Search for the cell housing the specified text and yield its (x, y) center coordinate. 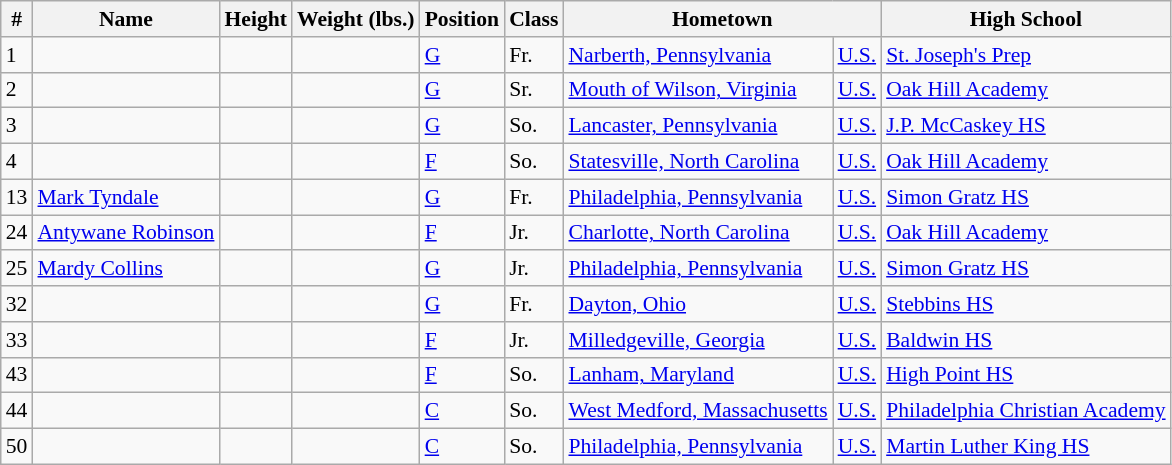
Name (126, 19)
44 (17, 411)
Philadelphia Christian Academy (1026, 411)
Lancaster, Pennsylvania (698, 126)
Hometown (722, 19)
Milledgeville, Georgia (698, 340)
Class (534, 19)
J.P. McCaskey HS (1026, 126)
33 (17, 340)
Dayton, Ohio (698, 304)
Stebbins HS (1026, 304)
1 (17, 55)
Lanham, Maryland (698, 375)
St. Joseph's Prep (1026, 55)
Height (255, 19)
Baldwin HS (1026, 340)
43 (17, 375)
Narberth, Pennsylvania (698, 55)
50 (17, 447)
Weight (lbs.) (356, 19)
High Point HS (1026, 375)
25 (17, 269)
West Medford, Massachusetts (698, 411)
Antywane Robinson (126, 233)
32 (17, 304)
Mardy Collins (126, 269)
# (17, 19)
Mouth of Wilson, Virginia (698, 90)
24 (17, 233)
4 (17, 162)
Position (462, 19)
3 (17, 126)
Sr. (534, 90)
Charlotte, North Carolina (698, 233)
Mark Tyndale (126, 197)
Statesville, North Carolina (698, 162)
2 (17, 90)
13 (17, 197)
High School (1026, 19)
Martin Luther King HS (1026, 447)
